Scan for the cell matching the given text and deliver its [X, Y] coordinate at center. 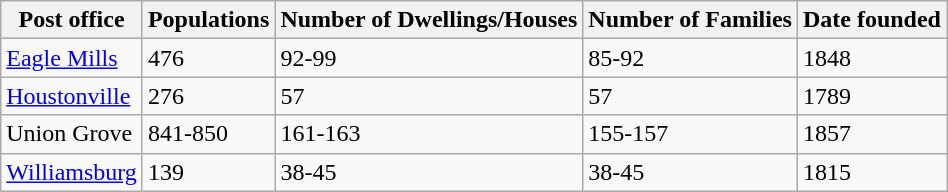
276 [208, 96]
Date founded [872, 20]
92-99 [429, 58]
841-850 [208, 134]
85-92 [690, 58]
Eagle Mills [72, 58]
139 [208, 172]
Union Grove [72, 134]
155-157 [690, 134]
Post office [72, 20]
Populations [208, 20]
1789 [872, 96]
Houstonville [72, 96]
1815 [872, 172]
Number of Dwellings/Houses [429, 20]
Williamsburg [72, 172]
476 [208, 58]
161-163 [429, 134]
1848 [872, 58]
1857 [872, 134]
Number of Families [690, 20]
